Identify which cell holds the provided text, then report its (X, Y) central coordinate. 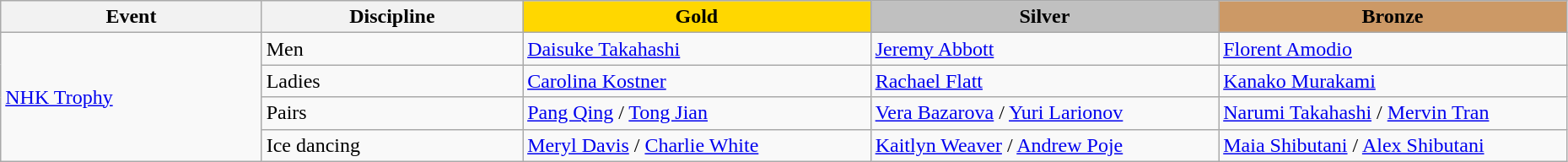
NHK Trophy (132, 97)
Men (391, 49)
Vera Bazarova / Yuri Larionov (1044, 113)
Silver (1044, 17)
Kanako Murakami (1393, 81)
Ice dancing (391, 145)
Meryl Davis / Charlie White (697, 145)
Kaitlyn Weaver / Andrew Poje (1044, 145)
Rachael Flatt (1044, 81)
Daisuke Takahashi (697, 49)
Discipline (391, 17)
Gold (697, 17)
Bronze (1393, 17)
Maia Shibutani / Alex Shibutani (1393, 145)
Ladies (391, 81)
Event (132, 17)
Pairs (391, 113)
Florent Amodio (1393, 49)
Narumi Takahashi / Mervin Tran (1393, 113)
Pang Qing / Tong Jian (697, 113)
Jeremy Abbott (1044, 49)
Carolina Kostner (697, 81)
